Find where the given text appears and provide that cell's center as (x, y) coordinate. 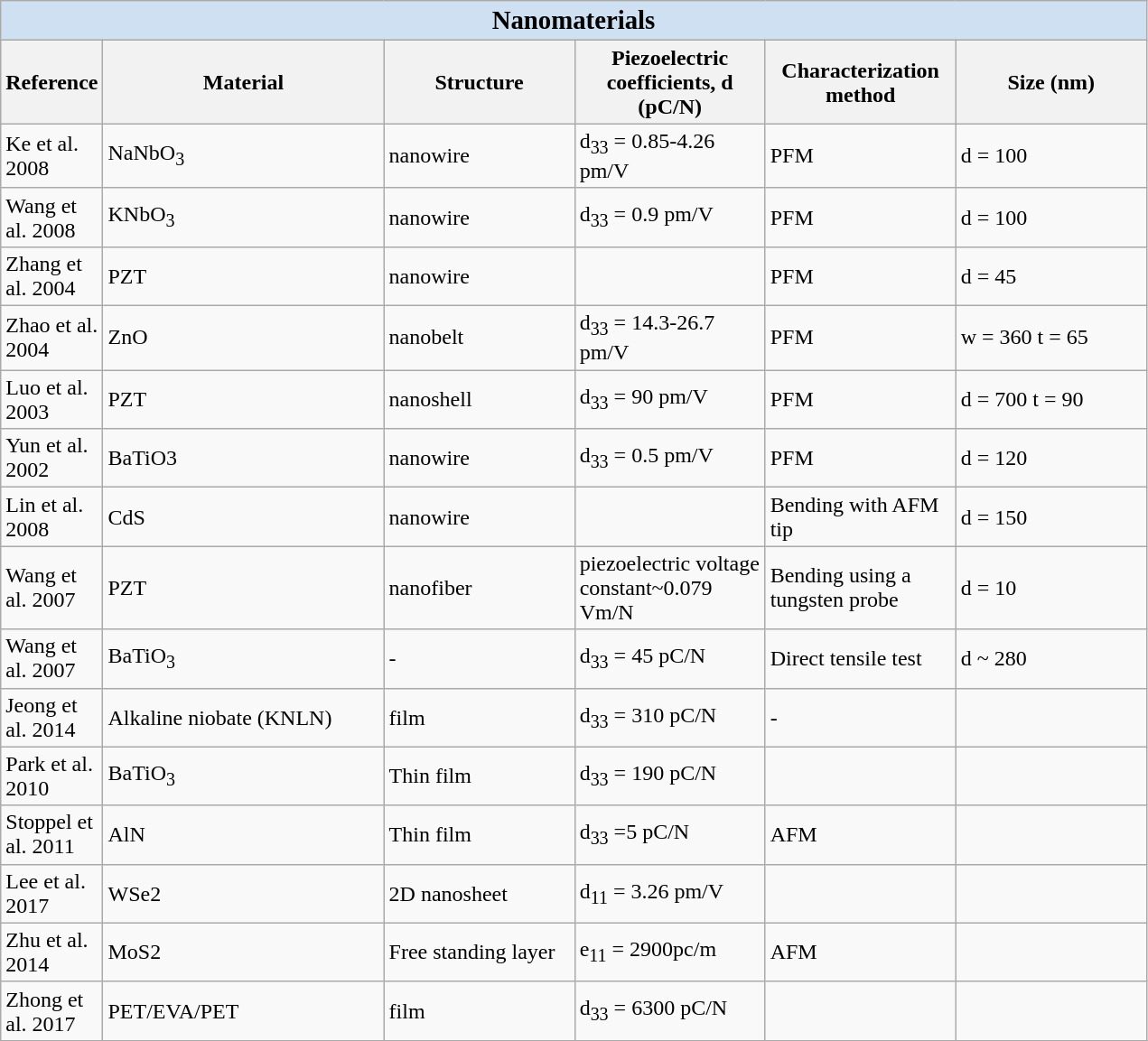
d33 = 190 pC/N (670, 776)
Yun et al. 2002 (52, 459)
ZnO (244, 338)
d33 = 0.85-4.26 pm/V (670, 155)
nanobelt (479, 338)
KNbO3 (244, 217)
Structure (479, 82)
d33 = 14.3-26.7 pm/V (670, 338)
Park et al. 2010 (52, 776)
d ~ 280 (1051, 659)
Reference (52, 82)
Lin et al. 2008 (52, 516)
Size (nm) (1051, 82)
Luo et al. 2003 (52, 399)
Lee et al. 2017 (52, 894)
NaNbO3 (244, 155)
Zhao et al. 2004 (52, 338)
2D nanosheet (479, 894)
Bending using a tungsten probe (860, 588)
MoS2 (244, 952)
PET/EVA/PET (244, 1011)
d = 10 (1051, 588)
d = 150 (1051, 516)
Jeong et al. 2014 (52, 717)
Zhong et al. 2017 (52, 1011)
d33 =5 pC/N (670, 834)
Ke et al. 2008 (52, 155)
Characterization method (860, 82)
d33 = 6300 pC/N (670, 1011)
Free standing layer (479, 952)
AlN (244, 834)
nanoshell (479, 399)
Zhu et al. 2014 (52, 952)
Alkaline niobate (KNLN) (244, 717)
d33 = 0.5 pm/V (670, 459)
d = 45 (1051, 276)
d33 = 310 pC/N (670, 717)
Zhang et al. 2004 (52, 276)
nanofiber (479, 588)
piezoelectric voltage constant~0.079 Vm/N (670, 588)
d = 120 (1051, 459)
Material (244, 82)
Bending with AFM tip (860, 516)
Nanomaterials (574, 21)
Wang et al. 2008 (52, 217)
Piezoelectric coefficients, d (pC/N) (670, 82)
d = 700 t = 90 (1051, 399)
Direct tensile test (860, 659)
e11 = 2900pc/m (670, 952)
WSe2 (244, 894)
d33 = 0.9 pm/V (670, 217)
Stoppel et al. 2011 (52, 834)
CdS (244, 516)
d11 = 3.26 pm/V (670, 894)
w = 360 t = 65 (1051, 338)
d33 = 90 pm/V (670, 399)
d33 = 45 pC/N (670, 659)
